Pinpoint the cell where the given text exists, returning its [x, y] midpoint coordinate. 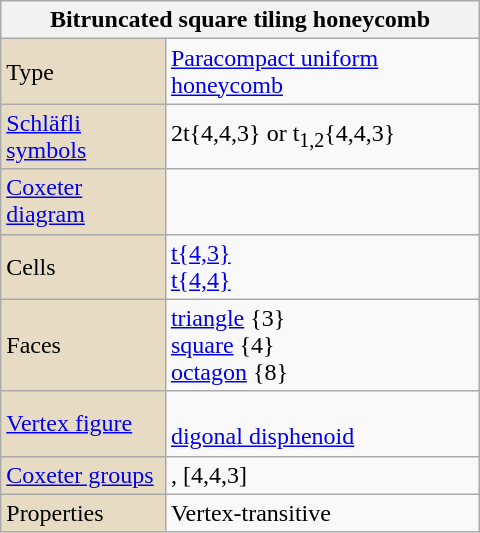
Paracompact uniform honeycomb [322, 72]
Type [84, 72]
Vertex figure [84, 424]
Properties [84, 513]
Bitruncated square tiling honeycomb [240, 20]
triangle {3}square {4}octagon {8} [322, 345]
2t{4,4,3} or t1,2{4,4,3} [322, 136]
t{4,3} t{4,4} [322, 266]
Cells [84, 266]
, [4,4,3] [322, 475]
Schläfli symbols [84, 136]
Faces [84, 345]
Coxeter groups [84, 475]
Vertex-transitive [322, 513]
Coxeter diagram [84, 202]
digonal disphenoid [322, 424]
